Identify which cell holds the provided text, then report its [X, Y] central coordinate. 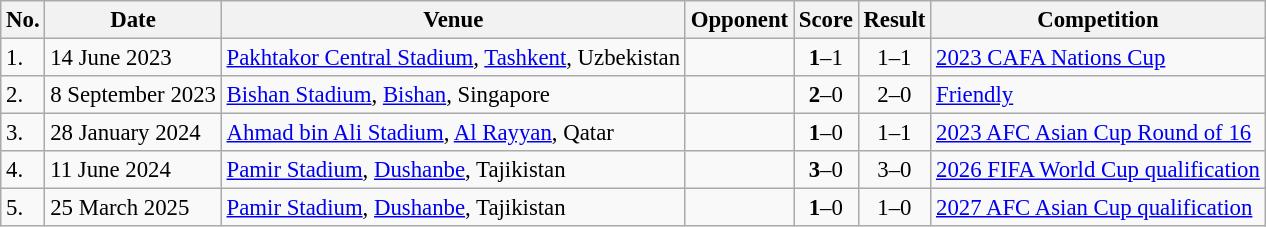
11 June 2024 [133, 170]
2027 AFC Asian Cup qualification [1098, 208]
2026 FIFA World Cup qualification [1098, 170]
14 June 2023 [133, 58]
Result [894, 20]
2. [23, 95]
Opponent [739, 20]
25 March 2025 [133, 208]
No. [23, 20]
Competition [1098, 20]
Bishan Stadium, Bishan, Singapore [453, 95]
2023 CAFA Nations Cup [1098, 58]
Score [826, 20]
Venue [453, 20]
3. [23, 133]
Ahmad bin Ali Stadium, Al Rayyan, Qatar [453, 133]
4. [23, 170]
Pakhtakor Central Stadium, Tashkent, Uzbekistan [453, 58]
8 September 2023 [133, 95]
28 January 2024 [133, 133]
1. [23, 58]
Date [133, 20]
5. [23, 208]
Friendly [1098, 95]
2023 AFC Asian Cup Round of 16 [1098, 133]
